Return the (x, y) coordinate for the center point of the cell that contains the specified text.  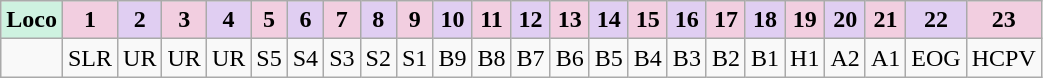
18 (764, 20)
1 (90, 20)
17 (726, 20)
11 (492, 20)
EOG (936, 58)
12 (530, 20)
B5 (608, 58)
A2 (845, 58)
13 (570, 20)
21 (885, 20)
19 (805, 20)
Loco (32, 20)
22 (936, 20)
B4 (648, 58)
B8 (492, 58)
6 (305, 20)
16 (686, 20)
S5 (269, 58)
H1 (805, 58)
B1 (764, 58)
B3 (686, 58)
S4 (305, 58)
14 (608, 20)
HCPV (1004, 58)
S2 (378, 58)
B7 (530, 58)
3 (184, 20)
23 (1004, 20)
B2 (726, 58)
B9 (452, 58)
S1 (414, 58)
9 (414, 20)
15 (648, 20)
8 (378, 20)
S3 (342, 58)
SLR (90, 58)
10 (452, 20)
4 (228, 20)
2 (140, 20)
5 (269, 20)
7 (342, 20)
B6 (570, 58)
20 (845, 20)
A1 (885, 58)
